From the cell containing the given text, extract its center point as [X, Y] coordinate. 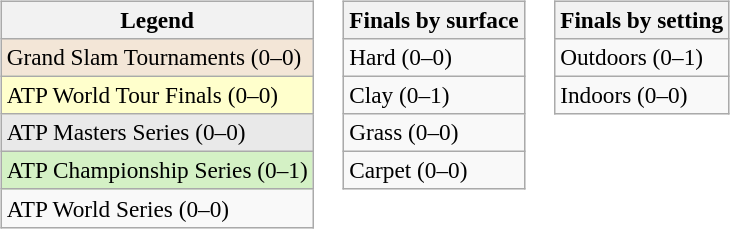
ATP Championship Series (0–1) [157, 171]
Grand Slam Tournaments (0–0) [157, 57]
ATP World Tour Finals (0–0) [157, 95]
Legend [157, 20]
Outdoors (0–1) [642, 57]
ATP Masters Series (0–0) [157, 133]
Indoors (0–0) [642, 95]
ATP World Series (0–0) [157, 208]
Finals by setting [642, 20]
Grass (0–0) [434, 133]
Carpet (0–0) [434, 171]
Finals by surface [434, 20]
Hard (0–0) [434, 57]
Clay (0–1) [434, 95]
